Detect which cell encompasses the target text, then output its [x, y] center coordinate. 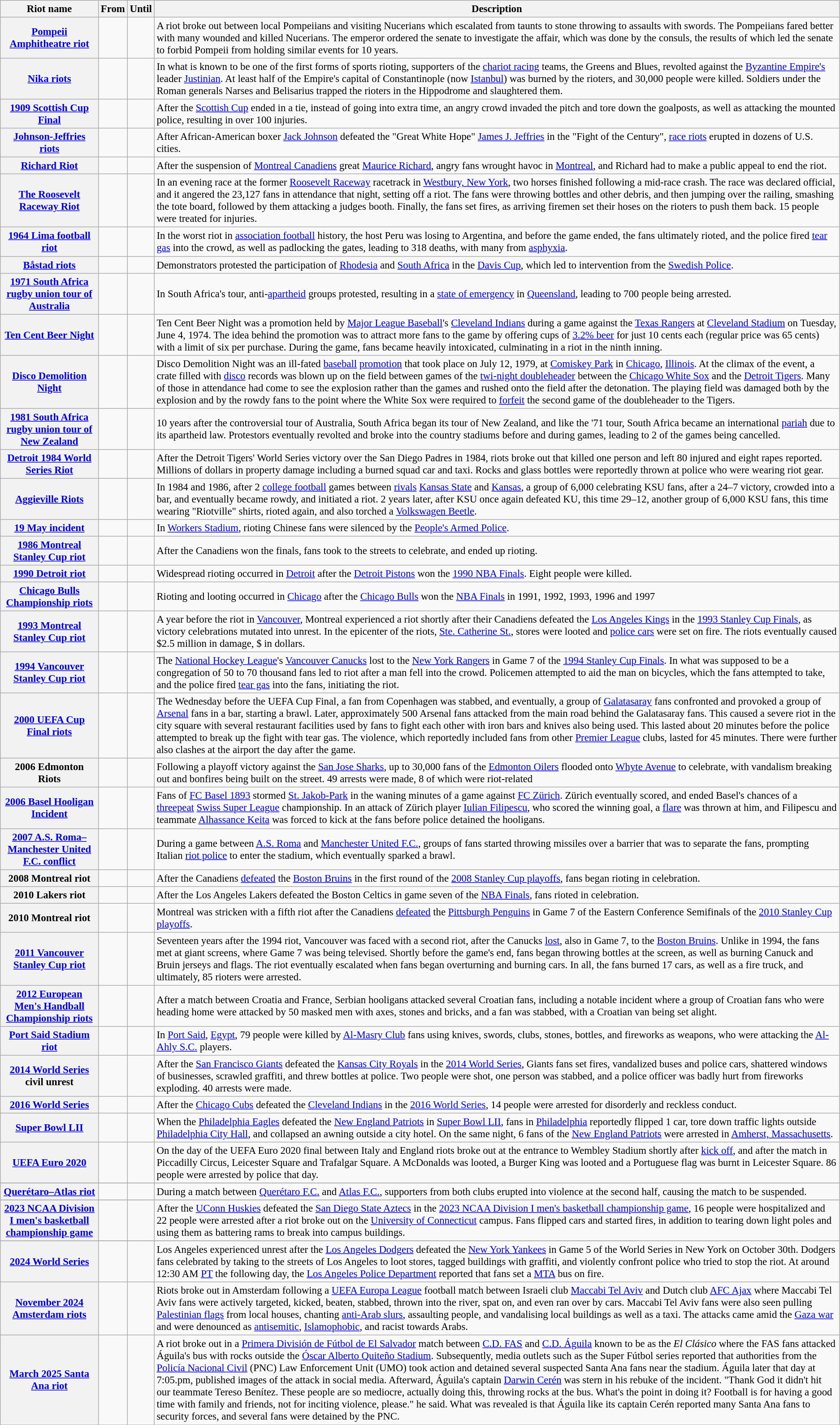
Båstad riots [49, 265]
2024 World Series [49, 1262]
1990 Detroit riot [49, 574]
After the Los Angeles Lakers defeated the Boston Celtics in game seven of the NBA Finals, fans rioted in celebration. [497, 895]
Demonstrators protested the participation of Rhodesia and South Africa in the Davis Cup, which led to intervention from the Swedish Police. [497, 265]
UEFA Euro 2020 [49, 1163]
Description [497, 9]
The Roosevelt Raceway Riot [49, 201]
19 May incident [49, 528]
1964 Lima football riot [49, 242]
2023 NCAA Division I men's basketball championship game [49, 1221]
2010 Montreal riot [49, 918]
2014 World Series civil unrest [49, 1076]
2010 Lakers riot [49, 895]
2006 Edmonton Riots [49, 773]
1981 South Africa rugby union tour of New Zealand [49, 429]
2008 Montreal riot [49, 878]
November 2024 Amsterdam riots [49, 1309]
1986 Montreal Stanley Cup riot [49, 550]
1971 South Africa rugby union tour of Australia [49, 294]
Port Said Stadium riot [49, 1041]
Riot name [49, 9]
2000 UEFA Cup Final riots [49, 726]
1909 Scottish Cup Final [49, 114]
2012 European Men's Handball Championship riots [49, 1006]
After the Canadiens won the finals, fans took to the streets to celebrate, and ended up rioting. [497, 550]
March 2025 Santa Ana riot [49, 1380]
2007 A.S. Roma–Manchester United F.C. conflict [49, 849]
Chicago Bulls Championship riots [49, 597]
After the Chicago Cubs defeated the Cleveland Indians in the 2016 World Series, 14 people were arrested for disorderly and reckless conduct. [497, 1105]
Ten Cent Beer Night [49, 335]
After the Canadiens defeated the Boston Bruins in the first round of the 2008 Stanley Cup playoffs, fans began rioting in celebration. [497, 878]
Super Bowl LII [49, 1128]
Johnson-Jeffries riots [49, 143]
2011 Vancouver Stanley Cup riot [49, 959]
Nika riots [49, 79]
Rioting and looting occurred in Chicago after the Chicago Bulls won the NBA Finals in 1991, 1992, 1993, 1996 and 1997 [497, 597]
Querétaro–Atlas riot [49, 1192]
In South Africa's tour, anti-apartheid groups protested, resulting in a state of emergency in Queensland, leading to 700 people being arrested. [497, 294]
Pompeii Amphitheatre riot [49, 38]
Aggieville Riots [49, 499]
Richard Riot [49, 166]
1993 Montreal Stanley Cup riot [49, 632]
2006 Basel Hooligan Incident [49, 808]
Detroit 1984 World Series Riot [49, 464]
In Workers Stadium, rioting Chinese fans were silenced by the People's Armed Police. [497, 528]
1994 Vancouver Stanley Cup riot [49, 673]
Widespread rioting occurred in Detroit after the Detroit Pistons won the 1990 NBA Finals. Eight people were killed. [497, 574]
Disco Demolition Night [49, 382]
Until [141, 9]
2016 World Series [49, 1105]
From [113, 9]
